For the text-containing cell, return its midpoint in [X, Y] coordinate format. 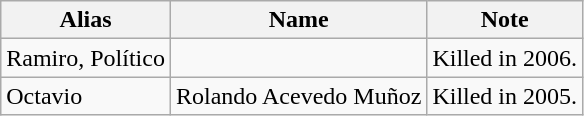
Ramiro, Político [86, 58]
Killed in 2006. [505, 58]
Killed in 2005. [505, 96]
Note [505, 20]
Octavio [86, 96]
Rolando Acevedo Muñoz [298, 96]
Alias [86, 20]
Name [298, 20]
